Provide the [x, y] coordinate of the cell's center where the given text is located.  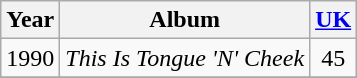
UK [334, 20]
45 [334, 58]
1990 [30, 58]
Album [185, 20]
Year [30, 20]
This Is Tongue 'N' Cheek [185, 58]
